Capture the cell that displays the provided text and extract its [x, y] central coordinate. 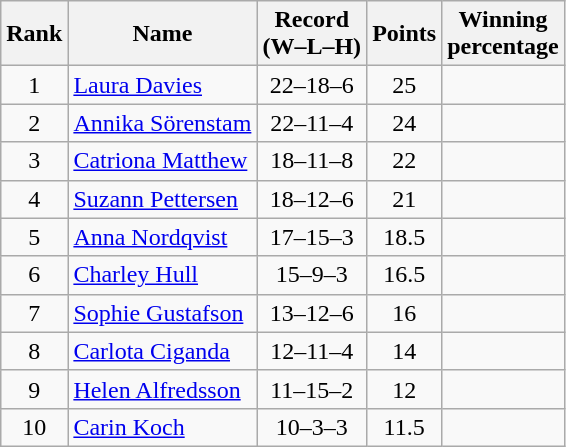
11–15–2 [312, 389]
Annika Sörenstam [162, 123]
15–9–3 [312, 275]
18–11–8 [312, 161]
24 [404, 123]
3 [34, 161]
Carlota Ciganda [162, 351]
12–11–4 [312, 351]
Name [162, 34]
6 [34, 275]
18–12–6 [312, 199]
22–18–6 [312, 85]
Helen Alfredsson [162, 389]
Suzann Pettersen [162, 199]
21 [404, 199]
17–15–3 [312, 237]
13–12–6 [312, 313]
Catriona Matthew [162, 161]
7 [34, 313]
Laura Davies [162, 85]
12 [404, 389]
16.5 [404, 275]
Anna Nordqvist [162, 237]
10–3–3 [312, 427]
Charley Hull [162, 275]
Record(W–L–H) [312, 34]
2 [34, 123]
9 [34, 389]
14 [404, 351]
Rank [34, 34]
22 [404, 161]
4 [34, 199]
16 [404, 313]
Points [404, 34]
22–11–4 [312, 123]
Winningpercentage [504, 34]
Sophie Gustafson [162, 313]
11.5 [404, 427]
25 [404, 85]
5 [34, 237]
8 [34, 351]
Carin Koch [162, 427]
18.5 [404, 237]
1 [34, 85]
10 [34, 427]
